Capture the cell that displays the provided text and extract its (x, y) central coordinate. 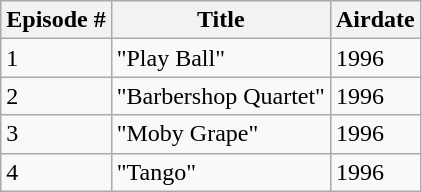
Episode # (56, 20)
1 (56, 58)
"Play Ball" (220, 58)
Airdate (375, 20)
"Barbershop Quartet" (220, 96)
3 (56, 134)
2 (56, 96)
4 (56, 172)
Title (220, 20)
"Tango" (220, 172)
"Moby Grape" (220, 134)
